Pinpoint the cell where the given text exists, returning its [X, Y] midpoint coordinate. 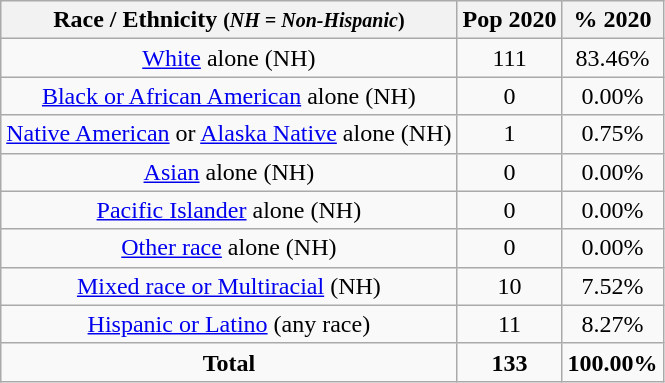
10 [510, 286]
133 [510, 362]
Race / Ethnicity (NH = Non-Hispanic) [229, 20]
1 [510, 134]
Native American or Alaska Native alone (NH) [229, 134]
Hispanic or Latino (any race) [229, 324]
White alone (NH) [229, 58]
7.52% [612, 286]
Total [229, 362]
8.27% [612, 324]
0.75% [612, 134]
% 2020 [612, 20]
Pop 2020 [510, 20]
Asian alone (NH) [229, 172]
Mixed race or Multiracial (NH) [229, 286]
83.46% [612, 58]
111 [510, 58]
100.00% [612, 362]
Other race alone (NH) [229, 248]
Pacific Islander alone (NH) [229, 210]
Black or African American alone (NH) [229, 96]
11 [510, 324]
